Determine the (x, y) coordinate at the center of the cell enclosing the given text.  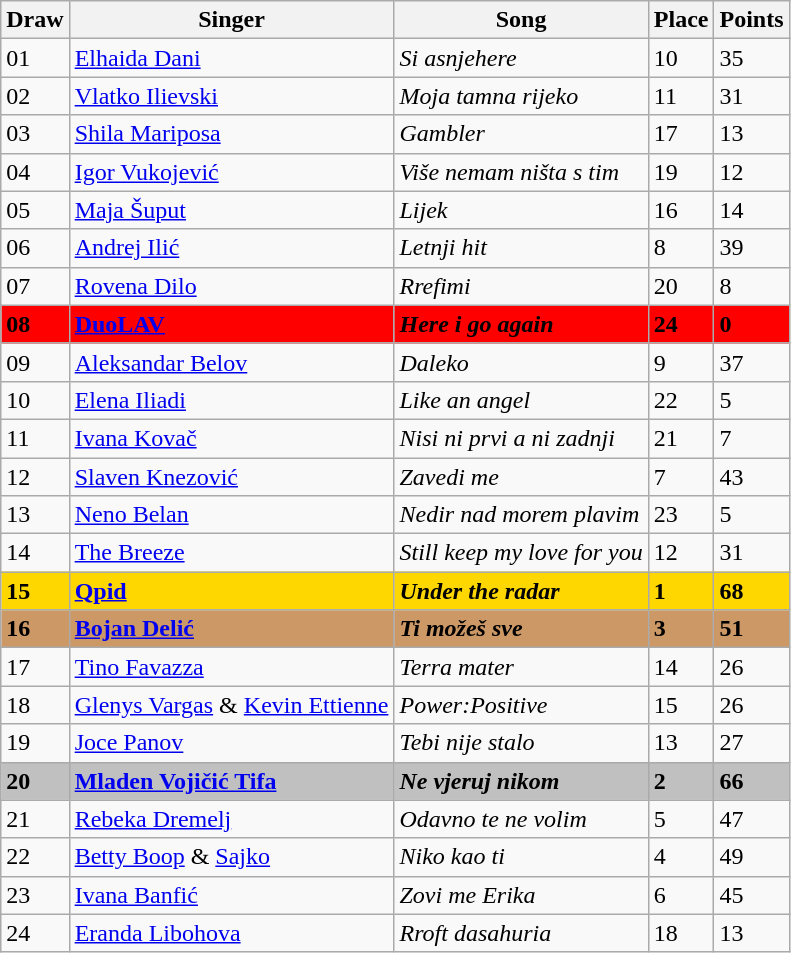
Neno Belan (232, 515)
Mladen Vojičić Tifa (232, 781)
Rroft dasahuria (521, 933)
Rrefimi (521, 286)
Tebi nije stalo (521, 743)
09 (35, 362)
Odavno te ne volim (521, 819)
49 (752, 857)
Singer (232, 20)
Maja Šuput (232, 210)
Bojan Delić (232, 629)
Ti možeš sve (521, 629)
Ivana Banfić (232, 895)
51 (752, 629)
Zavedi me (521, 477)
Andrej Ilić (232, 248)
Ivana Kovač (232, 438)
Here i go again (521, 324)
Nedir nad morem plavim (521, 515)
Si asnjehere (521, 58)
Elhaida Dani (232, 58)
Zovi me Erika (521, 895)
Glenys Vargas & Kevin Ettienne (232, 705)
Igor Vukojević (232, 172)
01 (35, 58)
Aleksandar Belov (232, 362)
Letnji hit (521, 248)
Like an angel (521, 400)
08 (35, 324)
Shila Mariposa (232, 134)
27 (752, 743)
3 (681, 629)
Under the radar (521, 591)
Rovena Dilo (232, 286)
Gambler (521, 134)
Više nemam ništa s tim (521, 172)
Elena Iliadi (232, 400)
Draw (35, 20)
04 (35, 172)
43 (752, 477)
1 (681, 591)
2 (681, 781)
4 (681, 857)
Tino Favazza (232, 667)
9 (681, 362)
Joce Panov (232, 743)
Slaven Knezović (232, 477)
Moja tamna rijeko (521, 96)
Betty Boop & Sajko (232, 857)
47 (752, 819)
02 (35, 96)
Daleko (521, 362)
Place (681, 20)
Power:Positive (521, 705)
05 (35, 210)
Lijek (521, 210)
06 (35, 248)
Qpid (232, 591)
0 (752, 324)
37 (752, 362)
35 (752, 58)
39 (752, 248)
Eranda Libohova (232, 933)
The Breeze (232, 553)
Still keep my love for you (521, 553)
07 (35, 286)
Nisi ni prvi a ni zadnji (521, 438)
Ne vjeruj nikom (521, 781)
03 (35, 134)
DuoLAV (232, 324)
Vlatko Ilievski (232, 96)
Terra mater (521, 667)
66 (752, 781)
45 (752, 895)
Niko kao ti (521, 857)
68 (752, 591)
Song (521, 20)
Points (752, 20)
6 (681, 895)
Rebeka Dremelj (232, 819)
